Extract the [x, y] coordinate from the center of the cell holding the provided text.  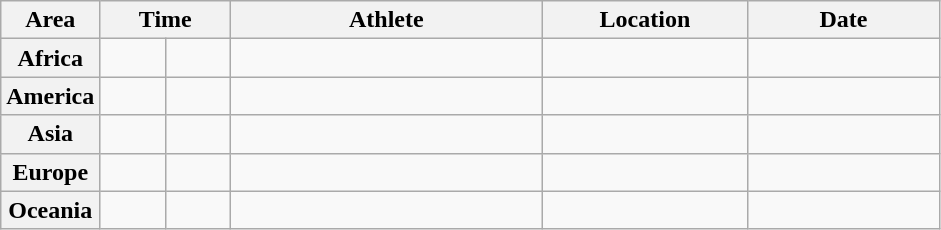
Asia [50, 134]
Africa [50, 58]
Athlete [386, 20]
Time [166, 20]
Date [844, 20]
Europe [50, 172]
America [50, 96]
Area [50, 20]
Location [645, 20]
Oceania [50, 210]
